From the cell containing the given text, extract its center point as [X, Y] coordinate. 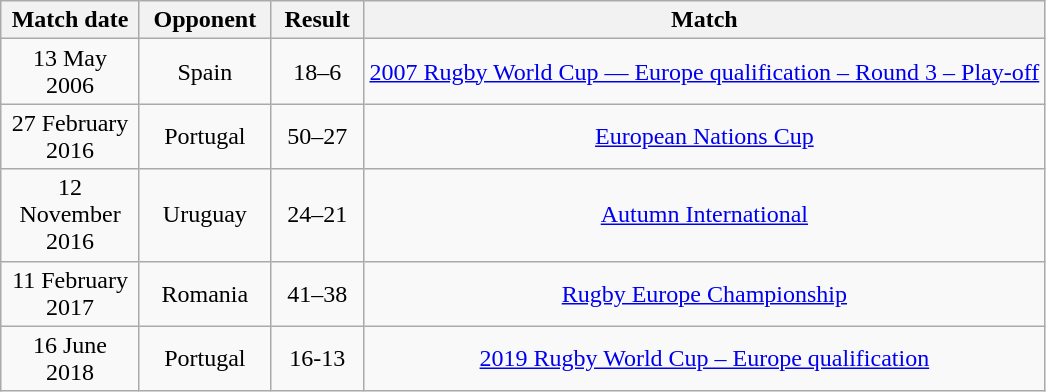
Result [317, 20]
Rugby Europe Championship [704, 294]
12 November 2016 [70, 215]
Match date [70, 20]
11 February 2017 [70, 294]
Opponent [204, 20]
Romania [204, 294]
18–6 [317, 72]
European Nations Cup [704, 136]
41–38 [317, 294]
16 June 2018 [70, 358]
Match [704, 20]
2007 Rugby World Cup — Europe qualification – Round 3 – Play-off [704, 72]
24–21 [317, 215]
Autumn International [704, 215]
27 February 2016 [70, 136]
Uruguay [204, 215]
50–27 [317, 136]
Spain [204, 72]
2019 Rugby World Cup – Europe qualification [704, 358]
16-13 [317, 358]
13 May 2006 [70, 72]
